Find where the given text appears and provide that cell's center as [X, Y] coordinate. 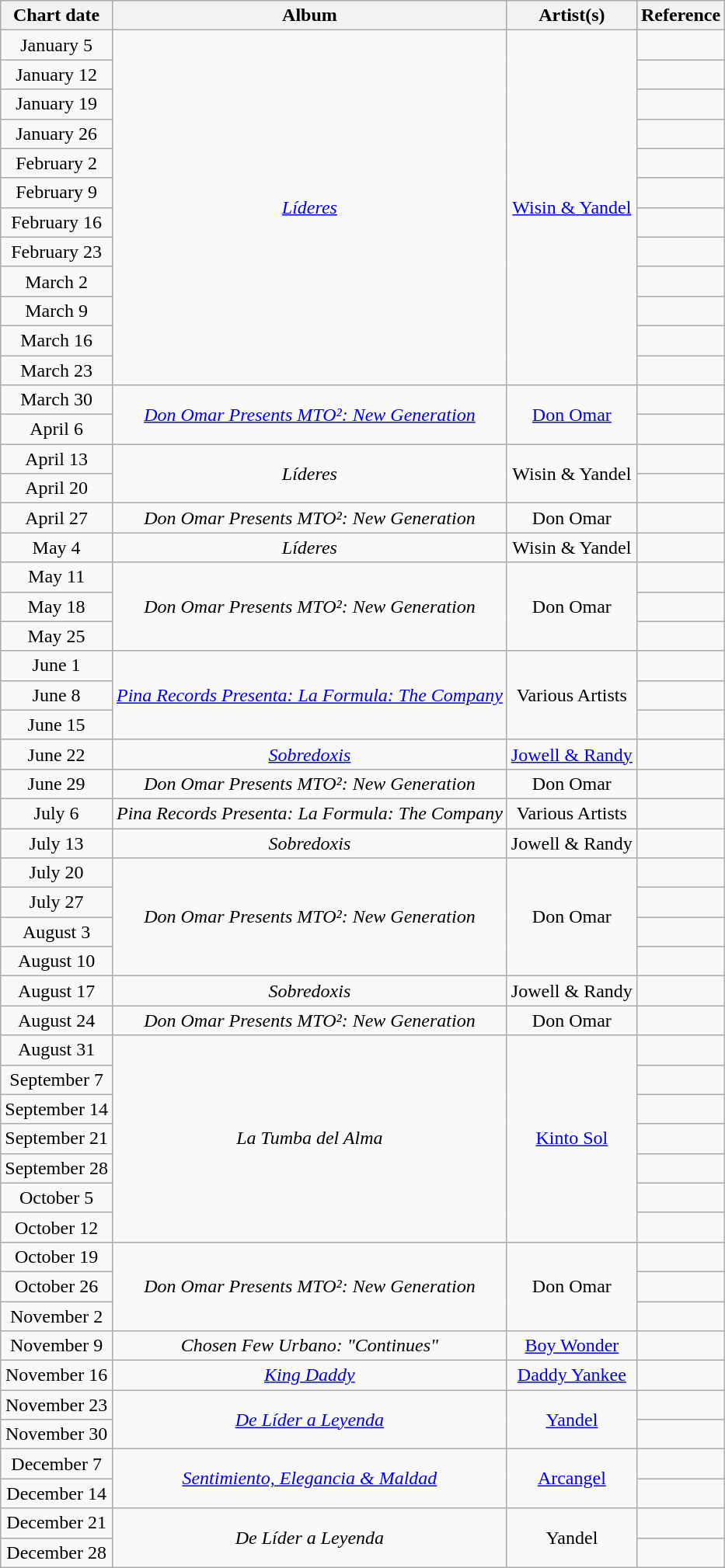
January 19 [57, 104]
February 23 [57, 252]
April 27 [57, 518]
Daddy Yankee [572, 1375]
October 26 [57, 1286]
November 2 [57, 1316]
November 23 [57, 1405]
Chosen Few Urbano: "Continues" [309, 1346]
October 5 [57, 1198]
March 2 [57, 281]
August 10 [57, 961]
June 8 [57, 695]
Arcangel [572, 1479]
June 1 [57, 666]
March 9 [57, 311]
September 14 [57, 1109]
September 28 [57, 1168]
July 27 [57, 902]
January 5 [57, 45]
March 23 [57, 370]
May 25 [57, 636]
April 6 [57, 429]
May 18 [57, 607]
La Tumba del Alma [309, 1139]
December 21 [57, 1523]
June 29 [57, 784]
December 28 [57, 1552]
June 15 [57, 725]
February 9 [57, 193]
October 12 [57, 1227]
January 26 [57, 134]
October 19 [57, 1257]
August 17 [57, 991]
December 7 [57, 1464]
March 30 [57, 400]
May 11 [57, 577]
July 13 [57, 843]
Album [309, 16]
August 3 [57, 932]
July 6 [57, 813]
September 7 [57, 1080]
December 14 [57, 1493]
February 16 [57, 222]
Artist(s) [572, 16]
Boy Wonder [572, 1346]
January 12 [57, 75]
August 24 [57, 1020]
Sentimiento, Elegancia & Maldad [309, 1479]
Kinto Sol [572, 1139]
May 4 [57, 548]
August 31 [57, 1050]
November 30 [57, 1434]
February 2 [57, 163]
King Daddy [309, 1375]
March 16 [57, 340]
Reference [681, 16]
September 21 [57, 1139]
July 20 [57, 873]
Chart date [57, 16]
April 13 [57, 459]
April 20 [57, 488]
November 9 [57, 1346]
June 22 [57, 754]
November 16 [57, 1375]
